Find where the given text appears and provide that cell's center as [x, y] coordinate. 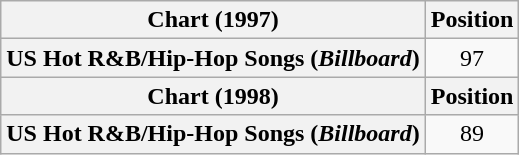
97 [472, 58]
89 [472, 134]
Chart (1998) [213, 96]
Chart (1997) [213, 20]
